Detect which cell encompasses the target text, then output its (X, Y) center coordinate. 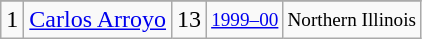
Carlos Arroyo (98, 20)
Northern Illinois (352, 20)
13 (190, 20)
1 (12, 20)
1999–00 (245, 20)
